Extract the (X, Y) coordinate from the center of the cell holding the provided text.  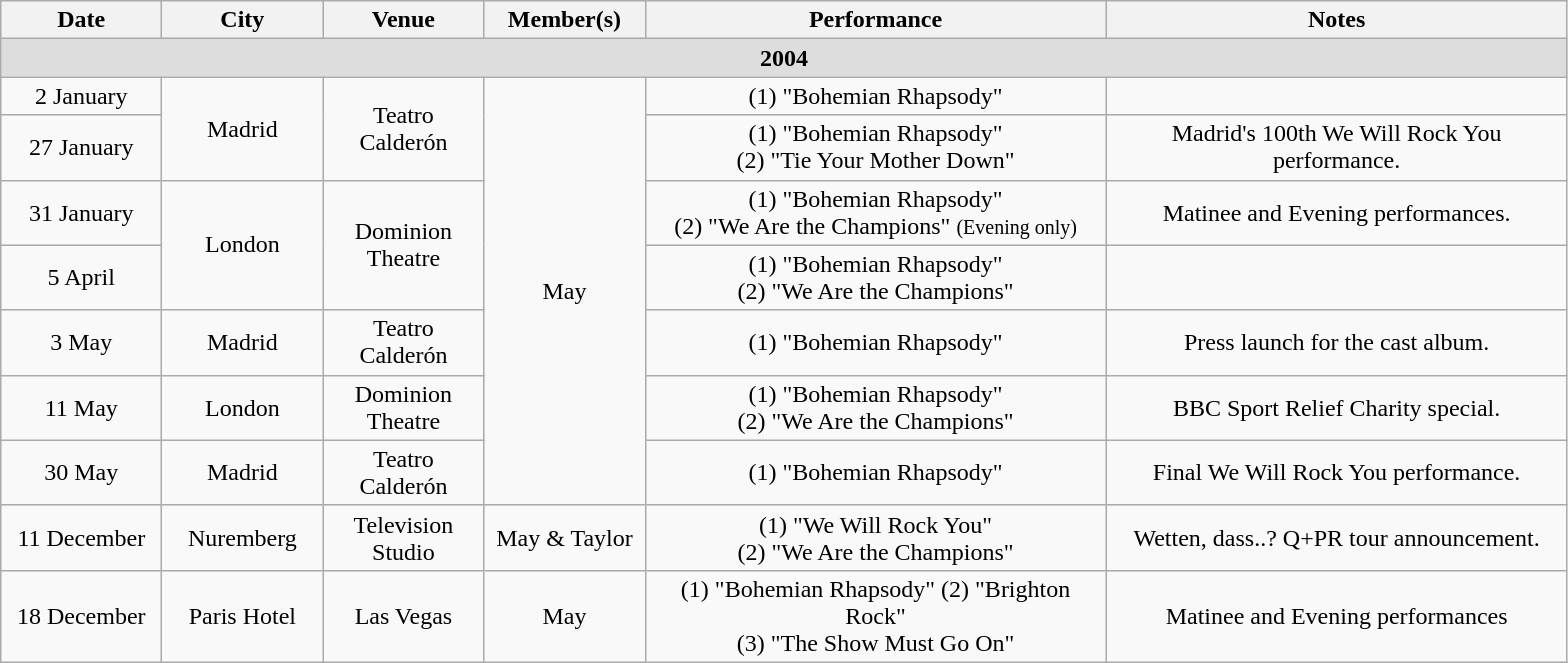
Wetten, dass..? Q+PR tour announcement. (1336, 538)
Matinee and Evening performances (1336, 616)
Nuremberg (242, 538)
(1) "We Will Rock You" (2) "We Are the Champions" (876, 538)
11 December (82, 538)
Paris Hotel (242, 616)
18 December (82, 616)
Venue (404, 20)
5 April (82, 278)
3 May (82, 342)
Madrid's 100th We Will Rock You performance. (1336, 148)
(1) "Bohemian Rhapsody" (2) "We Are the Champions" (Evening only) (876, 212)
31 January (82, 212)
May & Taylor (564, 538)
Final We Will Rock You performance. (1336, 472)
27 January (82, 148)
2004 (784, 58)
Performance (876, 20)
Date (82, 20)
Las Vegas (404, 616)
(1) "Bohemian Rhapsody" (2) "Brighton Rock" (3) "The Show Must Go On" (876, 616)
Member(s) (564, 20)
City (242, 20)
(1) "Bohemian Rhapsody" (2) "Tie Your Mother Down" (876, 148)
Press launch for the cast album. (1336, 342)
Notes (1336, 20)
Television Studio (404, 538)
2 January (82, 96)
Matinee and Evening performances. (1336, 212)
BBC Sport Relief Charity special. (1336, 408)
11 May (82, 408)
30 May (82, 472)
